Detect which cell encompasses the target text, then output its [x, y] center coordinate. 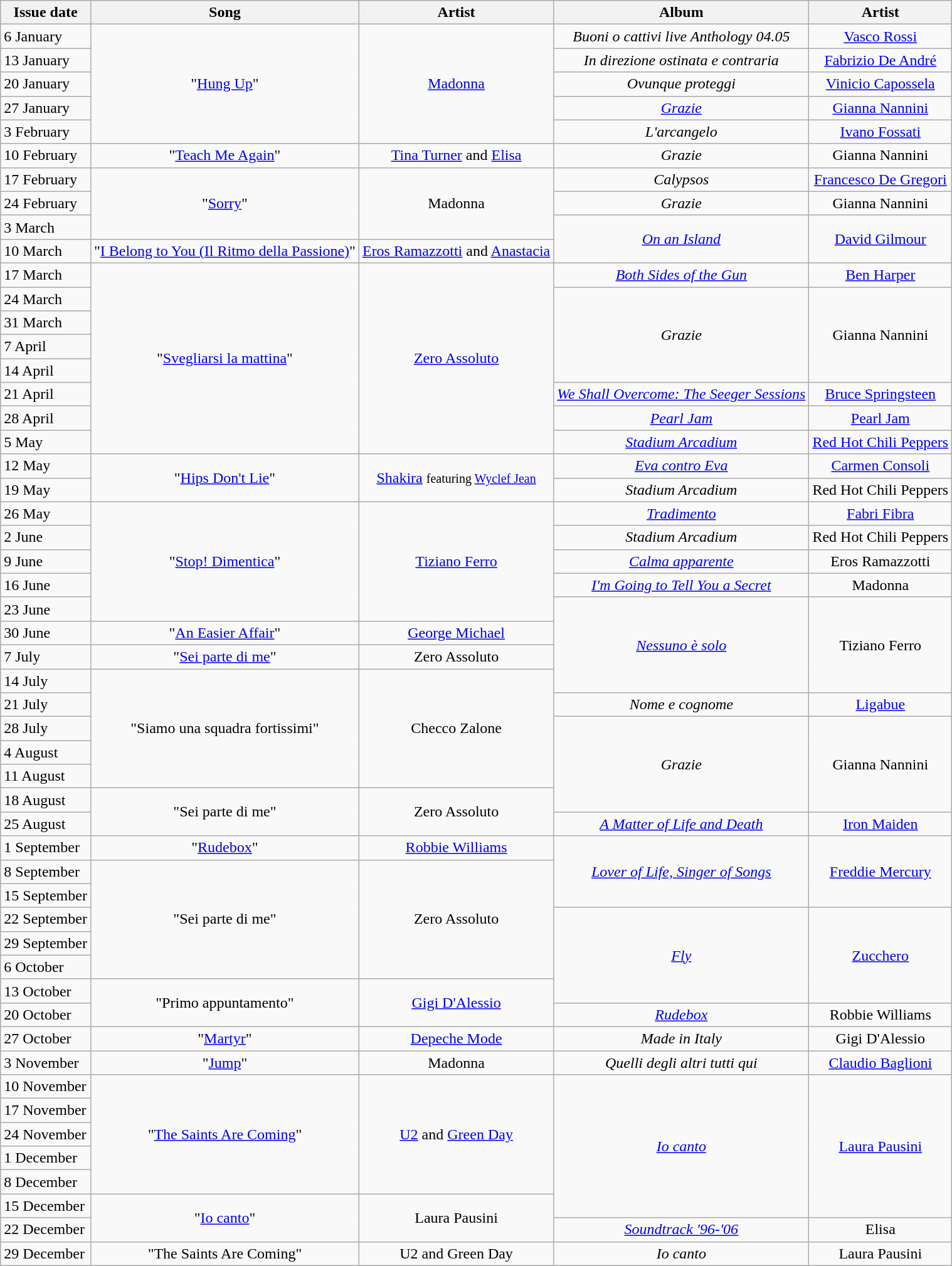
On an Island [681, 239]
10 November [46, 1087]
Ligabue [881, 705]
"Jump" [225, 1063]
Buoni o cattivi live Anthology 04.05 [681, 36]
"Siamo una squadra fortissimi" [225, 728]
Fabrizio De André [881, 60]
17 March [46, 275]
28 April [46, 418]
30 June [46, 633]
"Svegliarsi la mattina" [225, 358]
5 May [46, 442]
Checco Zalone [456, 728]
14 April [46, 371]
"An Easier Affair" [225, 633]
"Stop! Dimentica" [225, 561]
19 May [46, 490]
26 May [46, 514]
Made in Italy [681, 1038]
"Hung Up" [225, 84]
Depeche Mode [456, 1038]
12 May [46, 466]
17 February [46, 179]
23 June [46, 609]
Rudebox [681, 1015]
Ivano Fossati [881, 132]
3 November [46, 1063]
Eros Ramazzotti and Anastacia [456, 251]
"I Belong to You (Il Ritmo della Passione)" [225, 251]
16 June [46, 585]
George Michael [456, 633]
Francesco De Gregori [881, 179]
2 June [46, 537]
Claudio Baglioni [881, 1063]
Nome e cognome [681, 705]
Nessuno è solo [681, 645]
Fabri Fibra [881, 514]
Zucchero [881, 955]
29 December [46, 1253]
Album [681, 13]
In direzione ostinata e contraria [681, 60]
20 October [46, 1015]
11 August [46, 776]
3 March [46, 227]
29 September [46, 943]
9 June [46, 561]
"Primo appuntamento" [225, 1003]
Iron Maiden [881, 824]
Ben Harper [881, 275]
"Martyr" [225, 1038]
Bruce Springsteen [881, 394]
David Gilmour [881, 239]
24 November [46, 1134]
Carmen Consoli [881, 466]
25 August [46, 824]
20 January [46, 84]
Issue date [46, 13]
Fly [681, 955]
Elisa [881, 1230]
7 July [46, 657]
21 July [46, 705]
15 September [46, 895]
21 April [46, 394]
1 September [46, 848]
31 March [46, 323]
10 February [46, 156]
22 December [46, 1230]
Calypsos [681, 179]
Eva contro Eva [681, 466]
L'arcangelo [681, 132]
13 January [46, 60]
10 March [46, 251]
"Hips Don't Lie" [225, 478]
Eros Ramazzotti [881, 561]
6 January [46, 36]
Both Sides of the Gun [681, 275]
Quelli degli altri tutti qui [681, 1063]
15 December [46, 1206]
1 December [46, 1158]
We Shall Overcome: The Seeger Sessions [681, 394]
18 August [46, 800]
Freddie Mercury [881, 872]
24 March [46, 299]
8 December [46, 1182]
17 November [46, 1110]
13 October [46, 991]
Soundtrack '96-'06 [681, 1230]
"Rudebox" [225, 848]
28 July [46, 729]
A Matter of Life and Death [681, 824]
Vasco Rossi [881, 36]
3 February [46, 132]
Lover of Life, Singer of Songs [681, 872]
Tradimento [681, 514]
"Sorry" [225, 203]
22 September [46, 919]
27 October [46, 1038]
8 September [46, 872]
27 January [46, 108]
Tina Turner and Elisa [456, 156]
"Io canto" [225, 1218]
Shakira featuring Wyclef Jean [456, 478]
4 August [46, 752]
I'm Going to Tell You a Secret [681, 585]
Calma apparente [681, 561]
6 October [46, 967]
Vinicio Capossela [881, 84]
24 February [46, 203]
Ovunque proteggi [681, 84]
"Teach Me Again" [225, 156]
Song [225, 13]
14 July [46, 680]
7 April [46, 347]
